For the text-containing cell, return its midpoint in (x, y) coordinate format. 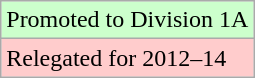
Relegated for 2012–14 (128, 58)
Promoted to Division 1A (128, 20)
